Return [x, y] of the center of cell containing provided text 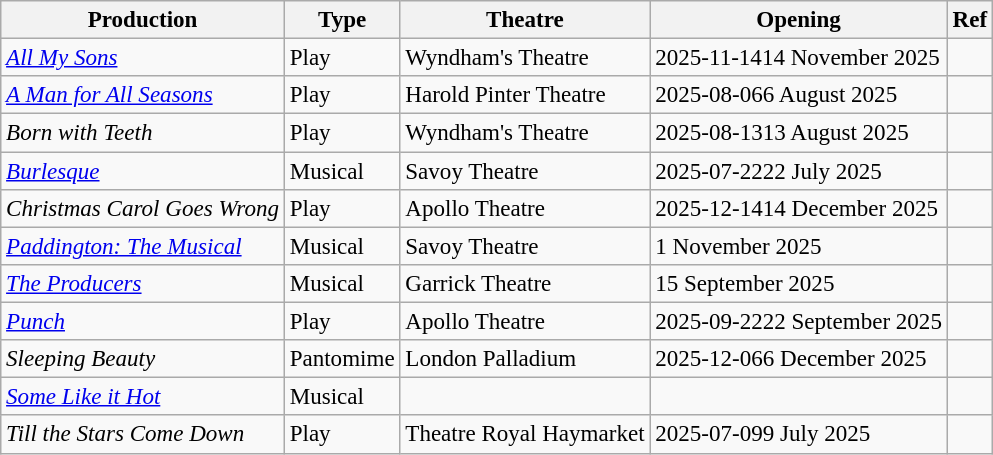
Theatre Royal Haymarket [525, 435]
Paddington: The Musical [143, 246]
2025-08-1313 August 2025 [798, 133]
London Palladium [525, 359]
15 September 2025 [798, 284]
2025-08-066 August 2025 [798, 95]
Born with Teeth [143, 133]
2025-09-2222 September 2025 [798, 322]
Harold Pinter Theatre [525, 95]
The Producers [143, 284]
Punch [143, 322]
2025-12-1414 December 2025 [798, 209]
2025-07-099 July 2025 [798, 435]
Till the Stars Come Down [143, 435]
Christmas Carol Goes Wrong [143, 209]
Opening [798, 20]
Production [143, 20]
Pantomime [342, 359]
Ref [970, 20]
Type [342, 20]
Theatre [525, 20]
2025-07-2222 July 2025 [798, 171]
Sleeping Beauty [143, 359]
All My Sons [143, 58]
1 November 2025 [798, 246]
Burlesque [143, 171]
2025-11-1414 November 2025 [798, 58]
Garrick Theatre [525, 284]
2025-12-066 December 2025 [798, 359]
A Man for All Seasons [143, 95]
Some Like it Hot [143, 397]
